Search for the cell housing the specified text and yield its (x, y) center coordinate. 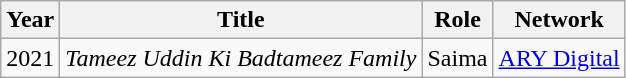
Saima (458, 58)
Year (30, 20)
2021 (30, 58)
Network (559, 20)
Title (241, 20)
Role (458, 20)
Tameez Uddin Ki Badtameez Family (241, 58)
ARY Digital (559, 58)
